From the cell containing the given text, extract its center point as (x, y) coordinate. 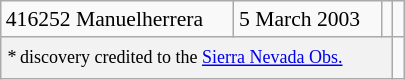
5 March 2003 (308, 19)
416252 Manuelherrera (118, 19)
* discovery credited to the Sierra Nevada Obs. (197, 58)
